For the text-containing cell, return its midpoint in (X, Y) coordinate format. 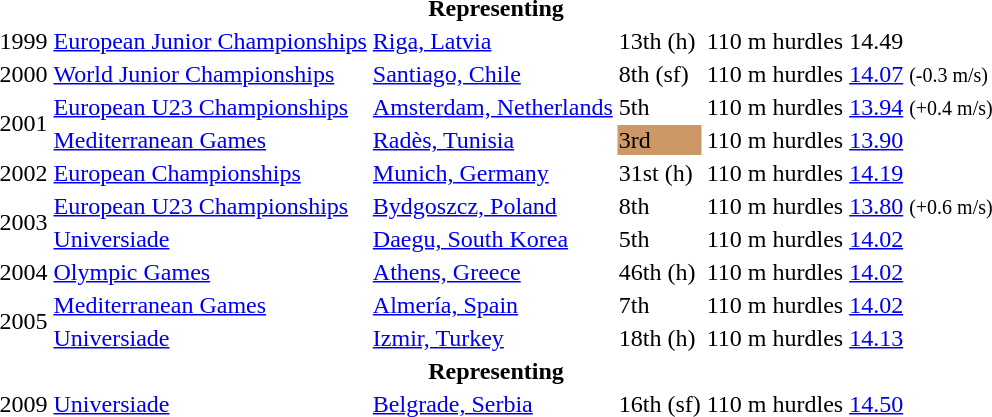
World Junior Championships (210, 74)
13th (h) (660, 41)
Santiago, Chile (492, 74)
Athens, Greece (492, 272)
European Junior Championships (210, 41)
Radès, Tunisia (492, 140)
46th (h) (660, 272)
Almería, Spain (492, 305)
Daegu, South Korea (492, 239)
7th (660, 305)
8th (660, 206)
Amsterdam, Netherlands (492, 107)
Olympic Games (210, 272)
31st (h) (660, 173)
Riga, Latvia (492, 41)
18th (h) (660, 338)
8th (sf) (660, 74)
Munich, Germany (492, 173)
Izmir, Turkey (492, 338)
3rd (660, 140)
Bydgoszcz, Poland (492, 206)
European Championships (210, 173)
